Return (X, Y) of the center of cell containing provided text 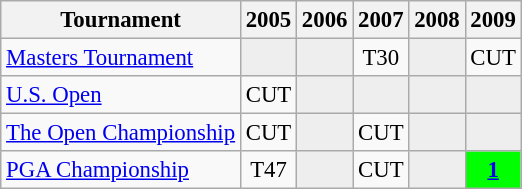
T47 (268, 170)
Tournament (121, 20)
U.S. Open (121, 95)
The Open Championship (121, 133)
2006 (325, 20)
T30 (381, 58)
2009 (493, 20)
2005 (268, 20)
2008 (437, 20)
2007 (381, 20)
Masters Tournament (121, 58)
1 (493, 170)
PGA Championship (121, 170)
